From the cell containing the given text, extract its center point as [X, Y] coordinate. 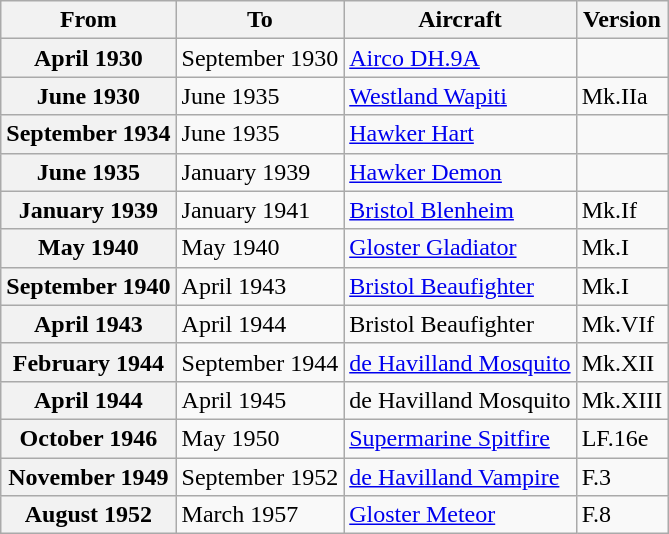
Bristol Blenheim [460, 210]
April 1930 [88, 58]
September 1940 [88, 286]
November 1949 [88, 477]
F.8 [622, 515]
de Havilland Vampire [460, 477]
Mk.XIII [622, 400]
October 1946 [88, 438]
F.3 [622, 477]
Westland Wapiti [460, 96]
January 1941 [260, 210]
Version [622, 20]
June 1930 [88, 96]
Aircraft [460, 20]
Airco DH.9A [460, 58]
Hawker Demon [460, 172]
September 1934 [88, 134]
April 1945 [260, 400]
May 1950 [260, 438]
Mk.VIf [622, 324]
September 1952 [260, 477]
Hawker Hart [460, 134]
Gloster Meteor [460, 515]
Supermarine Spitfire [460, 438]
To [260, 20]
LF.16e [622, 438]
From [88, 20]
March 1957 [260, 515]
Mk.If [622, 210]
February 1944 [88, 362]
Gloster Gladiator [460, 248]
August 1952 [88, 515]
September 1944 [260, 362]
Mk.XII [622, 362]
September 1930 [260, 58]
Mk.IIa [622, 96]
